Return (X, Y) of the center of cell containing provided text 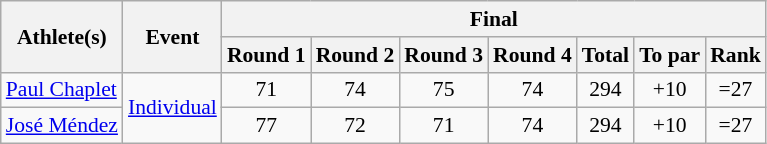
To par (670, 55)
Final (494, 19)
Round 3 (444, 55)
José Méndez (62, 126)
Round 1 (266, 55)
Athlete(s) (62, 36)
Paul Chaplet (62, 90)
Round 2 (356, 55)
Individual (172, 108)
Total (606, 55)
77 (266, 126)
Round 4 (532, 55)
Event (172, 36)
Rank (736, 55)
75 (444, 90)
72 (356, 126)
